Identify which cell holds the provided text, then report its (X, Y) central coordinate. 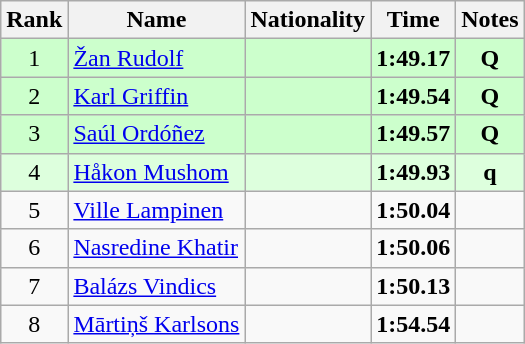
Name (156, 20)
1:54.54 (414, 324)
Ville Lampinen (156, 210)
7 (34, 286)
8 (34, 324)
1:49.54 (414, 96)
Nasredine Khatir (156, 248)
Notes (490, 20)
1:49.57 (414, 134)
1:49.93 (414, 172)
1:50.04 (414, 210)
q (490, 172)
5 (34, 210)
1:50.13 (414, 286)
Žan Rudolf (156, 58)
Nationality (308, 20)
Karl Griffin (156, 96)
1:50.06 (414, 248)
1 (34, 58)
Balázs Vindics (156, 286)
Håkon Mushom (156, 172)
Saúl Ordóñez (156, 134)
3 (34, 134)
1:49.17 (414, 58)
2 (34, 96)
Time (414, 20)
Rank (34, 20)
Mārtiņš Karlsons (156, 324)
4 (34, 172)
6 (34, 248)
